Extract the [X, Y] coordinate from the center of the cell holding the provided text.  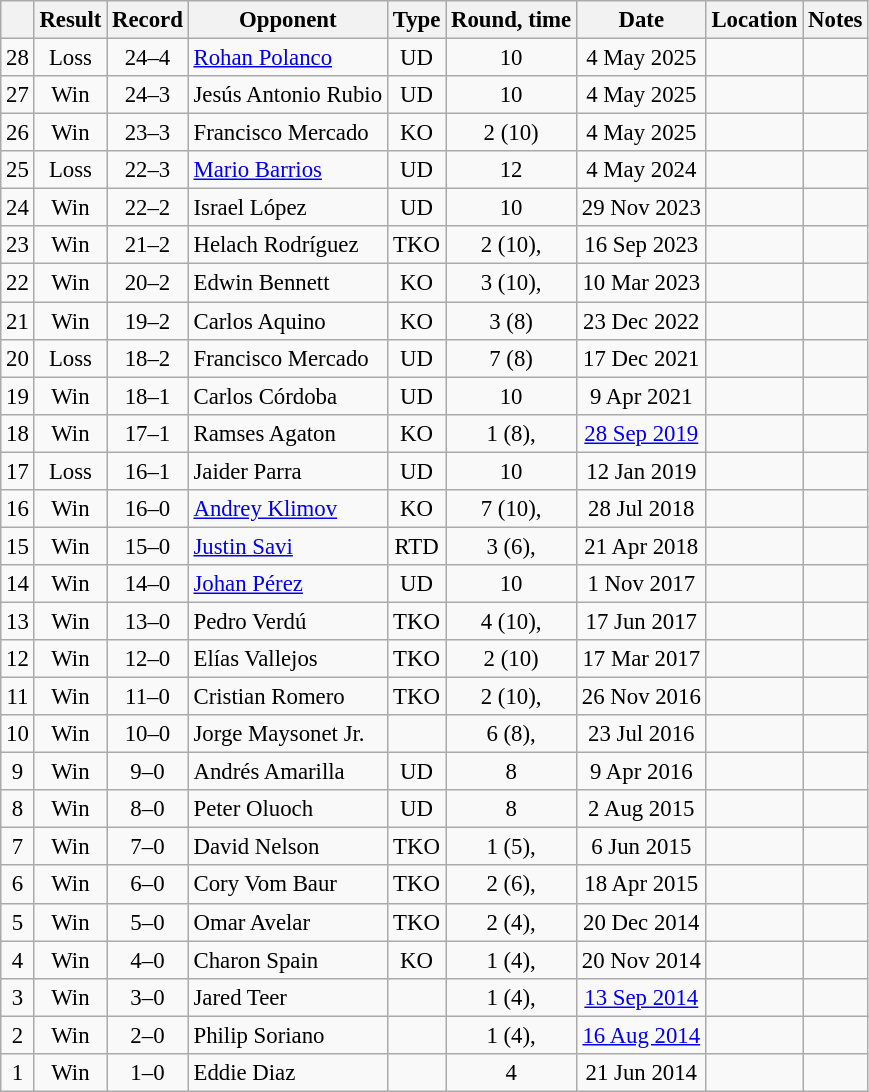
RTD [416, 546]
28 Jul 2018 [642, 509]
Jared Teer [288, 997]
9 [18, 772]
Date [642, 20]
10–0 [148, 734]
23 [18, 245]
27 [18, 95]
21 [18, 321]
24 [18, 208]
21 Jun 2014 [642, 1073]
1 Nov 2017 [642, 584]
Jorge Maysonet Jr. [288, 734]
26 Nov 2016 [642, 697]
2 (4), [512, 922]
16 Aug 2014 [642, 1035]
1–0 [148, 1073]
Helach Rodríguez [288, 245]
13 [18, 621]
13–0 [148, 621]
16–0 [148, 509]
23–3 [148, 133]
7 (8) [512, 358]
22–3 [148, 170]
4 May 2024 [642, 170]
Result [70, 20]
24–3 [148, 95]
17 [18, 471]
Johan Pérez [288, 584]
16 [18, 509]
18–2 [148, 358]
Round, time [512, 20]
Andrey Klimov [288, 509]
Justin Savi [288, 546]
19–2 [148, 321]
4 (10), [512, 621]
13 Sep 2014 [642, 997]
Record [148, 20]
26 [18, 133]
Peter Oluoch [288, 809]
14–0 [148, 584]
Location [754, 20]
18 [18, 433]
11 [18, 697]
22 [18, 283]
20–2 [148, 283]
Carlos Córdoba [288, 396]
14 [18, 584]
Cristian Romero [288, 697]
12–0 [148, 659]
Charon Spain [288, 960]
7 [18, 847]
2–0 [148, 1035]
David Nelson [288, 847]
17 Dec 2021 [642, 358]
28 [18, 58]
9 Apr 2016 [642, 772]
11–0 [148, 697]
24–4 [148, 58]
6–0 [148, 885]
3 [18, 997]
Pedro Verdú [288, 621]
8–0 [148, 809]
17–1 [148, 433]
Ramses Agaton [288, 433]
9–0 [148, 772]
5 [18, 922]
12 Jan 2019 [642, 471]
Jaider Parra [288, 471]
7 (10), [512, 509]
3 (10), [512, 283]
1 (8), [512, 433]
17 Mar 2017 [642, 659]
4–0 [148, 960]
18–1 [148, 396]
Jesús Antonio Rubio [288, 95]
Mario Barrios [288, 170]
Andrés Amarilla [288, 772]
3–0 [148, 997]
23 Jul 2016 [642, 734]
16 Sep 2023 [642, 245]
Carlos Aquino [288, 321]
22–2 [148, 208]
3 (8) [512, 321]
1 [18, 1073]
Type [416, 20]
2 (6), [512, 885]
1 (5), [512, 847]
5–0 [148, 922]
3 (6), [512, 546]
29 Nov 2023 [642, 208]
20 Nov 2014 [642, 960]
18 Apr 2015 [642, 885]
15 [18, 546]
6 [18, 885]
Israel López [288, 208]
Philip Soriano [288, 1035]
16–1 [148, 471]
Elías Vallejos [288, 659]
25 [18, 170]
9 Apr 2021 [642, 396]
20 [18, 358]
Eddie Diaz [288, 1073]
23 Dec 2022 [642, 321]
Omar Avelar [288, 922]
21–2 [148, 245]
19 [18, 396]
20 Dec 2014 [642, 922]
21 Apr 2018 [642, 546]
28 Sep 2019 [642, 433]
7–0 [148, 847]
Edwin Bennett [288, 283]
2 [18, 1035]
6 Jun 2015 [642, 847]
2 Aug 2015 [642, 809]
Cory Vom Baur [288, 885]
Opponent [288, 20]
Rohan Polanco [288, 58]
15–0 [148, 546]
17 Jun 2017 [642, 621]
Notes [836, 20]
10 Mar 2023 [642, 283]
6 (8), [512, 734]
